Return [X, Y] of the center of cell containing provided text 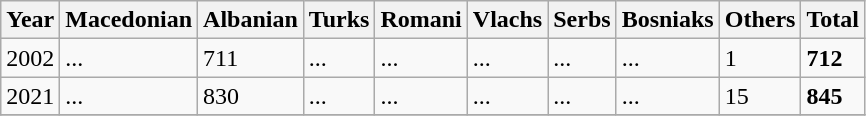
845 [833, 96]
Vlachs [507, 20]
Turks [339, 20]
Bosniaks [668, 20]
2002 [30, 58]
Romani [421, 20]
Total [833, 20]
Macedonian [129, 20]
712 [833, 58]
Others [760, 20]
Serbs [582, 20]
15 [760, 96]
711 [251, 58]
1 [760, 58]
830 [251, 96]
2021 [30, 96]
Albanian [251, 20]
Year [30, 20]
